Determine the (x, y) coordinate at the center of the cell enclosing the given text.  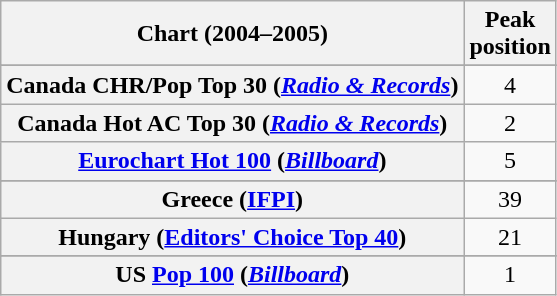
Eurochart Hot 100 (Billboard) (232, 161)
Hungary (Editors' Choice Top 40) (232, 237)
4 (510, 85)
5 (510, 161)
21 (510, 237)
Chart (2004–2005) (232, 34)
39 (510, 199)
US Pop 100 (Billboard) (232, 275)
Canada Hot AC Top 30 (Radio & Records) (232, 123)
1 (510, 275)
2 (510, 123)
Peakposition (510, 34)
Canada CHR/Pop Top 30 (Radio & Records) (232, 85)
Greece (IFPI) (232, 199)
